Return the (X, Y) coordinate for the center point of the cell that contains the specified text.  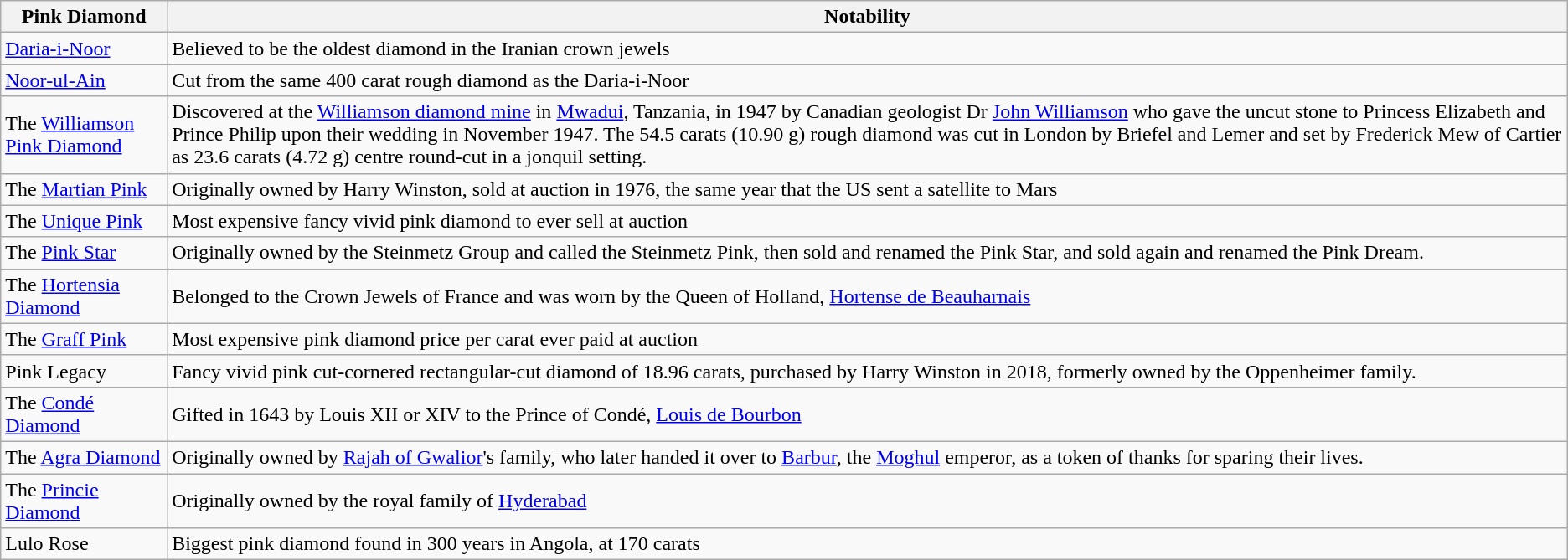
Biggest pink diamond found in 300 years in Angola, at 170 carats (868, 544)
Notability (868, 17)
Fancy vivid pink cut-cornered rectangular-cut diamond of 18.96 carats, purchased by Harry Winston in 2018, formerly owned by the Oppenheimer family. (868, 371)
Originally owned by the royal family of Hyderabad (868, 501)
Most expensive pink diamond price per carat ever paid at auction (868, 339)
Belonged to the Crown Jewels of France and was worn by the Queen of Holland, Hortense de Beauharnais (868, 296)
Lulo Rose (84, 544)
The Princie Diamond (84, 501)
Originally owned by Rajah of Gwalior's family, who later handed it over to Barbur, the Moghul emperor, as a token of thanks for sparing their lives. (868, 457)
The Condé Diamond (84, 414)
Most expensive fancy vivid pink diamond to ever sell at auction (868, 221)
The Hortensia Diamond (84, 296)
Cut from the same 400 carat rough diamond as the Daria-i-Noor (868, 80)
The Unique Pink (84, 221)
The Graff Pink (84, 339)
Daria-i-Noor (84, 49)
The Williamson Pink Diamond (84, 135)
Noor-ul-Ain (84, 80)
Pink Diamond (84, 17)
Pink Legacy (84, 371)
Gifted in 1643 by Louis XII or XIV to the Prince of Condé, Louis de Bourbon (868, 414)
The Martian Pink (84, 189)
The Pink Star (84, 253)
The Agra Diamond (84, 457)
Believed to be the oldest diamond in the Iranian crown jewels (868, 49)
Originally owned by Harry Winston, sold at auction in 1976, the same year that the US sent a satellite to Mars (868, 189)
